Identify which cell holds the provided text, then report its (X, Y) central coordinate. 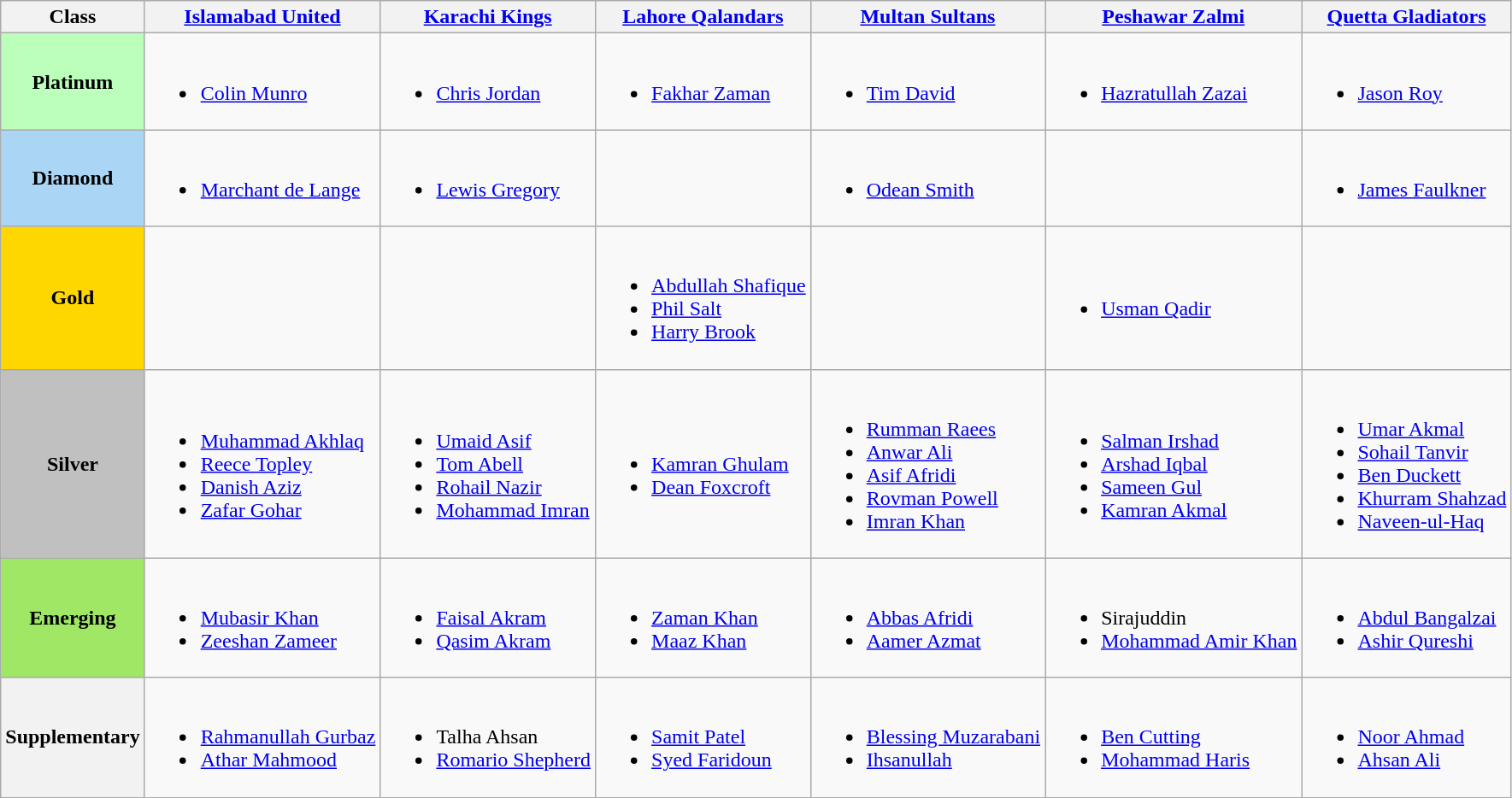
Umar AkmalSohail TanvirBen DuckettKhurram ShahzadNaveen-ul-Haq (1407, 463)
Peshawar Zalmi (1174, 17)
Lewis Gregory (488, 178)
Abbas AfridiAamer Azmat (927, 618)
Noor AhmadAhsan Ali (1407, 737)
Talha AhsanRomario Shepherd (488, 737)
Abdul BangalzaiAshir Qureshi (1407, 618)
Silver (73, 463)
Karachi Kings (488, 17)
Emerging (73, 618)
Rahmanullah GurbazAthar Mahmood (262, 737)
Zaman KhanMaaz Khan (703, 618)
Odean Smith (927, 178)
Blessing MuzarabaniIhsanullah (927, 737)
Supplementary (73, 737)
James Faulkner (1407, 178)
Muhammad AkhlaqReece TopleyDanish AzizZafar Gohar (262, 463)
Marchant de Lange (262, 178)
Islamabad United (262, 17)
Platinum (73, 82)
Chris Jordan (488, 82)
Class (73, 17)
Hazratullah Zazai (1174, 82)
Diamond (73, 178)
Mubasir KhanZeeshan Zameer (262, 618)
Gold (73, 297)
Fakhar Zaman (703, 82)
Ben CuttingMohammad Haris (1174, 737)
Abdullah ShafiquePhil SaltHarry Brook (703, 297)
Colin Munro (262, 82)
Usman Qadir (1174, 297)
Jason Roy (1407, 82)
Quetta Gladiators (1407, 17)
Kamran GhulamDean Foxcroft (703, 463)
Rumman RaeesAnwar AliAsif AfridiRovman PowellImran Khan (927, 463)
Salman IrshadArshad IqbalSameen GulKamran Akmal (1174, 463)
SirajuddinMohammad Amir Khan (1174, 618)
Umaid AsifTom AbellRohail NazirMohammad Imran (488, 463)
Faisal AkramQasim Akram (488, 618)
Samit PatelSyed Faridoun (703, 737)
Multan Sultans (927, 17)
Tim David (927, 82)
Lahore Qalandars (703, 17)
